Return (X, Y) of the center of cell containing provided text 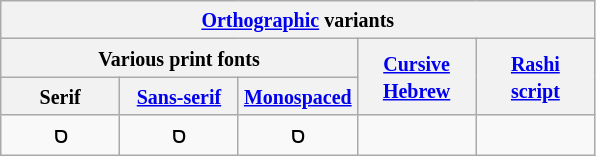
Monospaced (298, 96)
Serif (60, 96)
Rashiscript (536, 77)
Orthographic variants (298, 20)
CursiveHebrew (416, 77)
Various print fonts (179, 58)
Sans-serif (180, 96)
